Capture the cell that displays the provided text and extract its (X, Y) central coordinate. 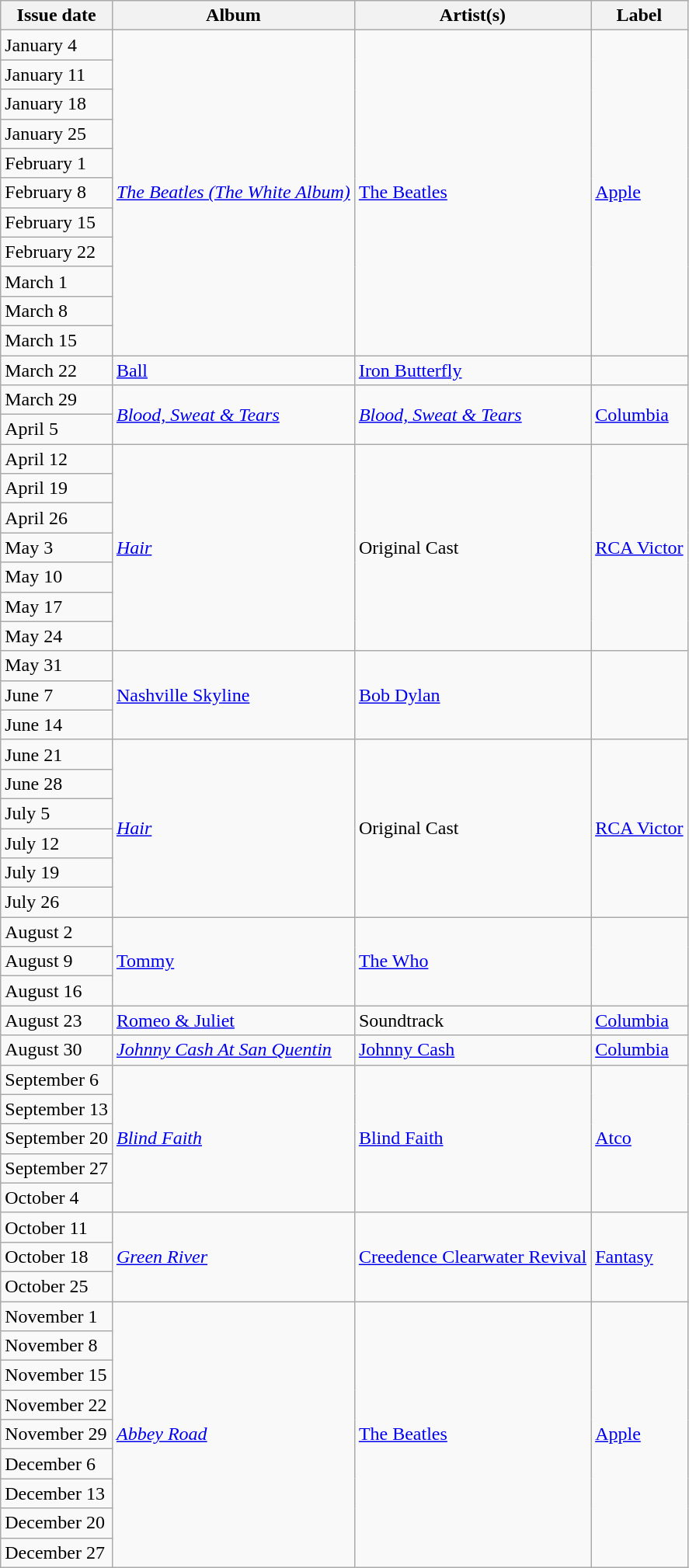
February 8 (57, 193)
October 18 (57, 1257)
December 20 (57, 1523)
Bob Dylan (472, 695)
Issue date (57, 16)
The Who (472, 961)
September 13 (57, 1109)
January 25 (57, 134)
June 21 (57, 754)
February 1 (57, 163)
Abbey Road (233, 1435)
October 11 (57, 1227)
July 19 (57, 873)
March 29 (57, 400)
June 28 (57, 784)
Tommy (233, 961)
September 27 (57, 1168)
March 22 (57, 370)
February 15 (57, 222)
January 11 (57, 75)
November 1 (57, 1316)
August 30 (57, 1050)
August 2 (57, 932)
July 26 (57, 902)
Label (640, 16)
March 15 (57, 340)
November 29 (57, 1434)
July 12 (57, 843)
Johnny Cash At San Quentin (233, 1050)
December 6 (57, 1464)
October 25 (57, 1286)
Soundtrack (472, 1020)
February 22 (57, 252)
Iron Butterfly (472, 370)
Green River (233, 1257)
Ball (233, 370)
Creedence Clearwater Revival (472, 1257)
October 4 (57, 1198)
Atco (640, 1139)
Artist(s) (472, 16)
November 8 (57, 1346)
November 22 (57, 1405)
December 13 (57, 1493)
September 20 (57, 1139)
Nashville Skyline (233, 695)
May 10 (57, 577)
April 26 (57, 518)
June 7 (57, 695)
April 5 (57, 429)
August 16 (57, 991)
September 6 (57, 1080)
January 18 (57, 104)
May 17 (57, 607)
August 9 (57, 961)
August 23 (57, 1020)
March 8 (57, 311)
June 14 (57, 725)
March 1 (57, 281)
April 12 (57, 459)
May 31 (57, 666)
Johnny Cash (472, 1050)
April 19 (57, 488)
Romeo & Juliet (233, 1020)
The Beatles (The White Album) (233, 193)
May 3 (57, 548)
Fantasy (640, 1257)
July 5 (57, 813)
May 24 (57, 636)
December 27 (57, 1552)
Album (233, 16)
November 15 (57, 1375)
January 4 (57, 45)
